For the text-containing cell, return its midpoint in [x, y] coordinate format. 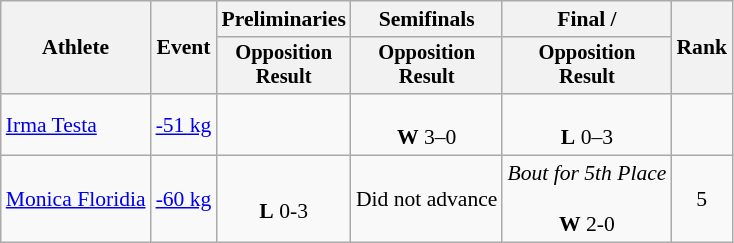
Preliminaries [283, 19]
-51 kg [184, 124]
W 3–0 [427, 124]
Event [184, 48]
Athlete [76, 48]
L 0–3 [586, 124]
L 0-3 [283, 200]
Irma Testa [76, 124]
Final / [586, 19]
Did not advance [427, 200]
Bout for 5th Place W 2-0 [586, 200]
-60 kg [184, 200]
Monica Floridia [76, 200]
5 [702, 200]
Rank [702, 48]
Semifinals [427, 19]
